Pinpoint the cell where the given text exists, returning its (x, y) midpoint coordinate. 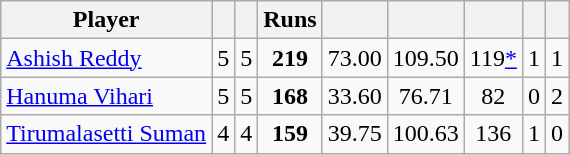
219 (290, 58)
Tirumalasetti Suman (106, 134)
100.63 (426, 134)
82 (493, 96)
119* (493, 58)
73.00 (354, 58)
39.75 (354, 134)
Ashish Reddy (106, 58)
2 (558, 96)
76.71 (426, 96)
136 (493, 134)
Hanuma Vihari (106, 96)
Runs (290, 20)
159 (290, 134)
168 (290, 96)
Player (106, 20)
109.50 (426, 58)
33.60 (354, 96)
